Pinpoint the cell where the given text exists, returning its [X, Y] midpoint coordinate. 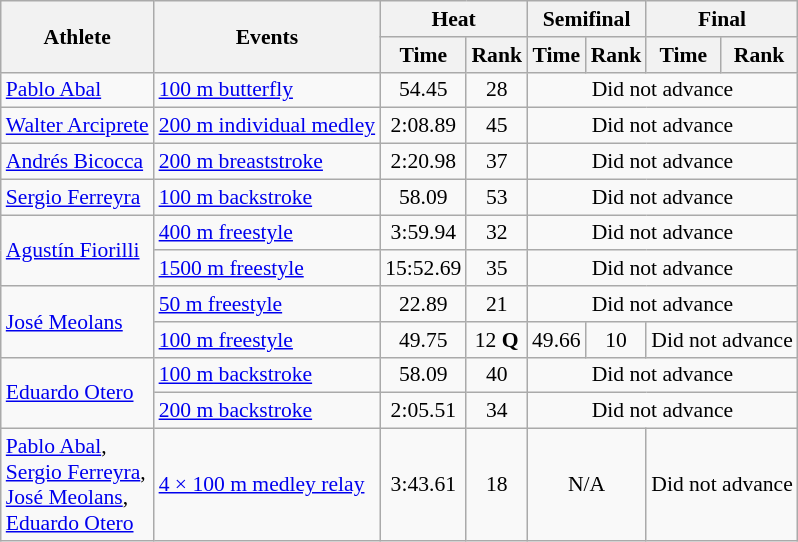
21 [496, 304]
3:59.94 [423, 233]
18 [496, 485]
4 × 100 m medley relay [268, 485]
28 [496, 90]
50 m freestyle [268, 304]
Semifinal [586, 19]
Agustín Fiorilli [78, 250]
N/A [586, 485]
54.45 [423, 90]
Andrés Bicocca [78, 162]
Sergio Ferreyra [78, 197]
Pablo Abal, Sergio Ferreyra, José Meolans, Eduardo Otero [78, 485]
22.89 [423, 304]
32 [496, 233]
15:52.69 [423, 269]
53 [496, 197]
200 m backstroke [268, 411]
Final [722, 19]
Athlete [78, 36]
3:43.61 [423, 485]
Heat [454, 19]
200 m breaststroke [268, 162]
37 [496, 162]
45 [496, 126]
35 [496, 269]
José Meolans [78, 322]
100 m freestyle [268, 340]
1500 m freestyle [268, 269]
Eduardo Otero [78, 392]
40 [496, 375]
10 [616, 340]
12 Q [496, 340]
Pablo Abal [78, 90]
2:08.89 [423, 126]
49.66 [556, 340]
200 m individual medley [268, 126]
2:05.51 [423, 411]
34 [496, 411]
400 m freestyle [268, 233]
2:20.98 [423, 162]
49.75 [423, 340]
100 m butterfly [268, 90]
Walter Arciprete [78, 126]
Events [268, 36]
